Extract the (x, y) coordinate from the center of the cell holding the provided text.  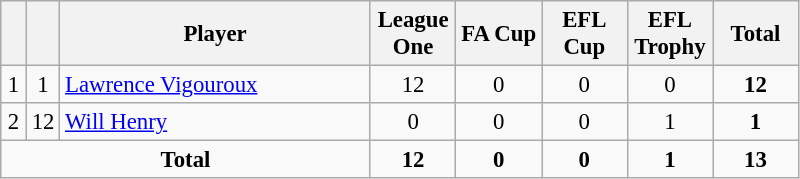
Lawrence Vigouroux (216, 85)
Player (216, 34)
League One (413, 34)
13 (756, 160)
EFL Cup (585, 34)
Will Henry (216, 122)
EFL Trophy (670, 34)
FA Cup (499, 34)
2 (14, 122)
